Scan for the cell matching the given text and deliver its [X, Y] coordinate at center. 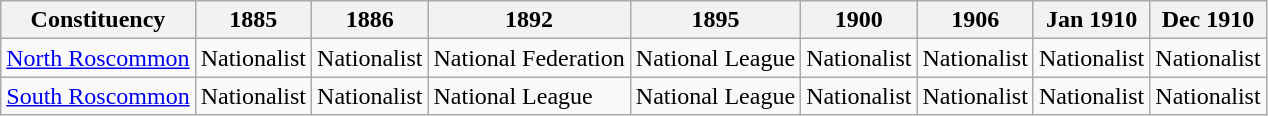
1900 [859, 20]
North Roscommon [98, 58]
South Roscommon [98, 96]
National Federation [529, 58]
Constituency [98, 20]
1886 [370, 20]
Dec 1910 [1208, 20]
Jan 1910 [1091, 20]
1892 [529, 20]
1895 [715, 20]
1885 [253, 20]
1906 [975, 20]
